Output the [X, Y] coordinate of the center of the cell containing the given text.  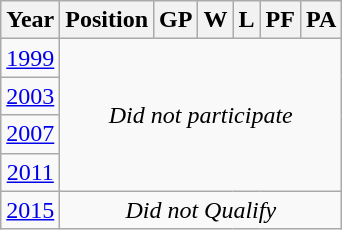
Did not Qualify [201, 210]
Did not participate [201, 115]
GP [176, 20]
W [216, 20]
2003 [30, 96]
L [246, 20]
1999 [30, 58]
2015 [30, 210]
Position [107, 20]
PA [320, 20]
2007 [30, 134]
Year [30, 20]
2011 [30, 172]
PF [280, 20]
